Search for the cell housing the specified text and yield its (x, y) center coordinate. 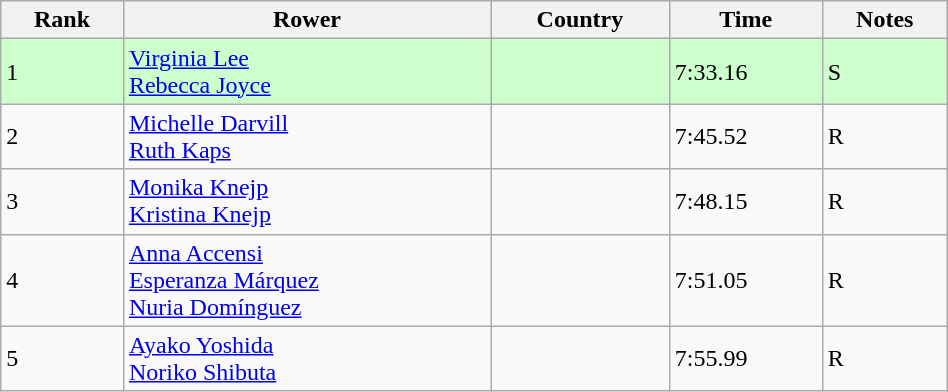
4 (62, 280)
Ayako YoshidaNoriko Shibuta (306, 358)
7:33.16 (746, 72)
Time (746, 20)
3 (62, 202)
Rank (62, 20)
Rower (306, 20)
7:51.05 (746, 280)
2 (62, 136)
Virginia LeeRebecca Joyce (306, 72)
7:48.15 (746, 202)
7:45.52 (746, 136)
Notes (884, 20)
Country (580, 20)
S (884, 72)
1 (62, 72)
Michelle DarvillRuth Kaps (306, 136)
Monika KnejpKristina Knejp (306, 202)
7:55.99 (746, 358)
5 (62, 358)
Anna AccensiEsperanza MárquezNuria Domínguez (306, 280)
